For the text-containing cell, return its midpoint in (x, y) coordinate format. 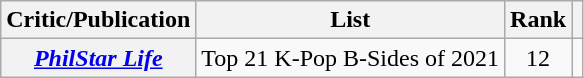
List (350, 20)
PhilStar Life (98, 58)
12 (538, 58)
Top 21 K-Pop B-Sides of 2021 (350, 58)
Critic/Publication (98, 20)
Rank (538, 20)
